Extract the (x, y) coordinate from the center of the cell holding the provided text.  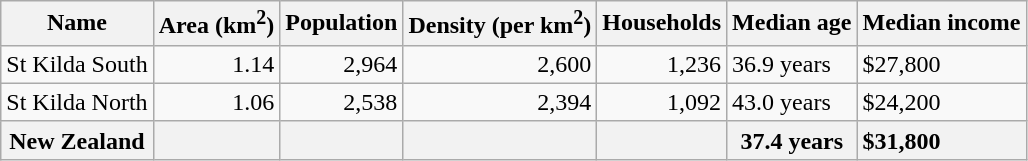
$31,800 (942, 140)
36.9 years (792, 64)
Households (662, 24)
2,600 (500, 64)
St Kilda South (77, 64)
1.06 (216, 102)
2,394 (500, 102)
$27,800 (942, 64)
2,964 (342, 64)
Name (77, 24)
37.4 years (792, 140)
Median income (942, 24)
Area (km2) (216, 24)
$24,200 (942, 102)
Population (342, 24)
St Kilda North (77, 102)
New Zealand (77, 140)
1.14 (216, 64)
1,092 (662, 102)
43.0 years (792, 102)
2,538 (342, 102)
Density (per km2) (500, 24)
1,236 (662, 64)
Median age (792, 24)
